Determine the [x, y] coordinate at the center of the cell enclosing the given text.  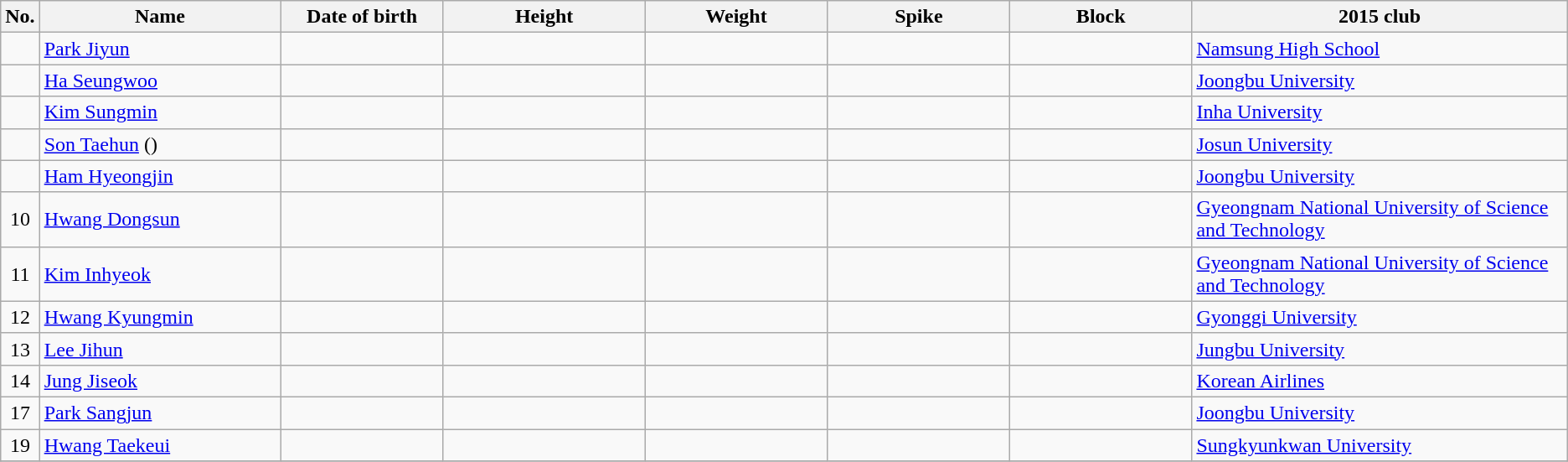
Date of birth [362, 17]
Park Jiyun [160, 49]
Kim Sungmin [160, 112]
Weight [736, 17]
Block [1101, 17]
Inha University [1380, 112]
Jungbu University [1380, 349]
17 [20, 413]
Sungkyunkwan University [1380, 445]
Hwang Kyungmin [160, 317]
19 [20, 445]
Gyonggi University [1380, 317]
Spike [918, 17]
Height [544, 17]
2015 club [1380, 17]
Name [160, 17]
Jung Jiseok [160, 381]
10 [20, 220]
Ham Hyeongjin [160, 176]
Kim Inhyeok [160, 273]
Hwang Dongsun [160, 220]
Lee Jihun [160, 349]
Namsung High School [1380, 49]
12 [20, 317]
14 [20, 381]
Hwang Taekeui [160, 445]
13 [20, 349]
Korean Airlines [1380, 381]
Ha Seungwoo [160, 80]
Park Sangjun [160, 413]
11 [20, 273]
No. [20, 17]
Josun University [1380, 144]
Son Taehun () [160, 144]
